Provide the [x, y] coordinate of the cell's center where the given text is located.  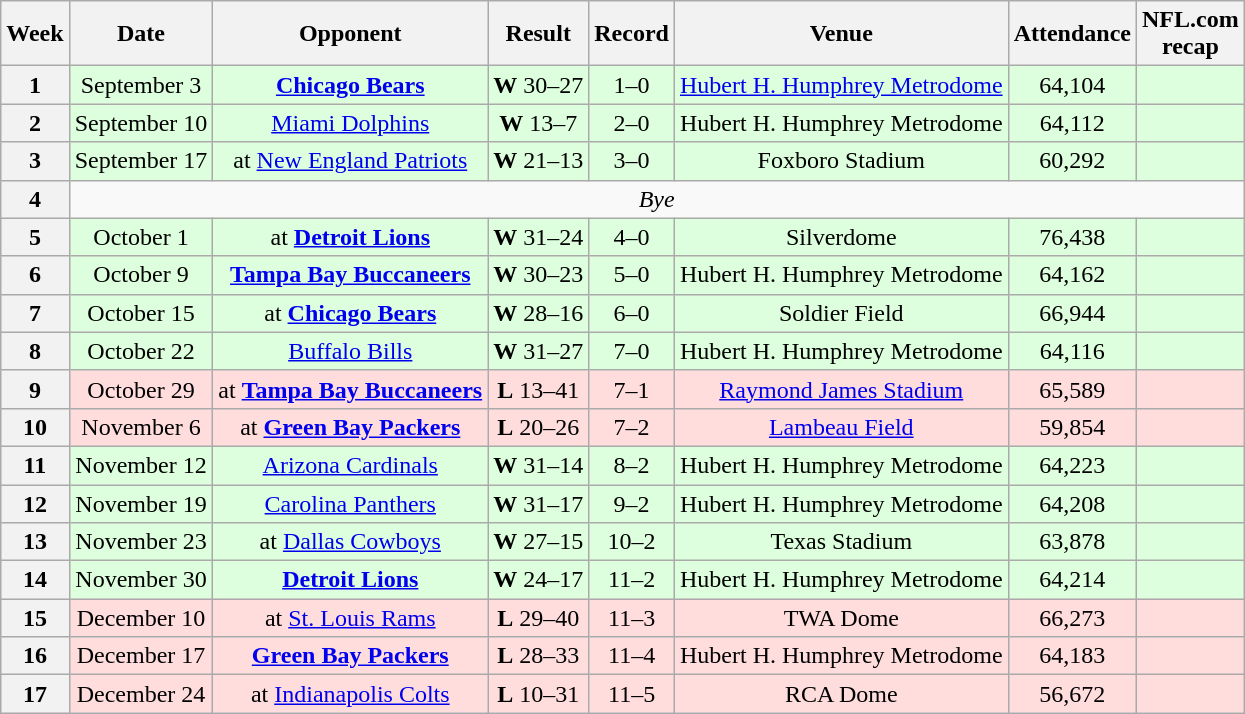
66,944 [1072, 313]
W 13–7 [538, 123]
Raymond James Stadium [841, 389]
6 [35, 275]
Miami Dolphins [350, 123]
Silverdome [841, 237]
17 [35, 694]
2–0 [632, 123]
November 12 [141, 465]
Buffalo Bills [350, 351]
63,878 [1072, 542]
TWA Dome [841, 618]
at Green Bay Packers [350, 427]
November 30 [141, 580]
December 10 [141, 618]
59,854 [1072, 427]
November 6 [141, 427]
at Detroit Lions [350, 237]
October 1 [141, 237]
Date [141, 34]
11 [35, 465]
65,589 [1072, 389]
Record [632, 34]
L 28–33 [538, 656]
64,214 [1072, 580]
Detroit Lions [350, 580]
56,672 [1072, 694]
5 [35, 237]
4–0 [632, 237]
64,112 [1072, 123]
October 22 [141, 351]
11–2 [632, 580]
1 [35, 85]
October 9 [141, 275]
September 17 [141, 161]
at Tampa Bay Buccaneers [350, 389]
11–3 [632, 618]
at Chicago Bears [350, 313]
September 10 [141, 123]
6–0 [632, 313]
7 [35, 313]
7–1 [632, 389]
1–0 [632, 85]
W 31–17 [538, 503]
10–2 [632, 542]
L 20–26 [538, 427]
64,223 [1072, 465]
12 [35, 503]
Result [538, 34]
66,273 [1072, 618]
Chicago Bears [350, 85]
15 [35, 618]
Venue [841, 34]
3–0 [632, 161]
7–2 [632, 427]
L 13–41 [538, 389]
13 [35, 542]
W 30–27 [538, 85]
Opponent [350, 34]
64,162 [1072, 275]
Green Bay Packers [350, 656]
NFL.comrecap [1191, 34]
W 27–15 [538, 542]
September 3 [141, 85]
W 21–13 [538, 161]
64,183 [1072, 656]
at Indianapolis Colts [350, 694]
W 30–23 [538, 275]
3 [35, 161]
11–5 [632, 694]
7–0 [632, 351]
at Dallas Cowboys [350, 542]
at New England Patriots [350, 161]
L 29–40 [538, 618]
64,104 [1072, 85]
December 24 [141, 694]
10 [35, 427]
Tampa Bay Buccaneers [350, 275]
Week [35, 34]
Arizona Cardinals [350, 465]
Carolina Panthers [350, 503]
W 31–14 [538, 465]
at St. Louis Rams [350, 618]
W 31–24 [538, 237]
Bye [656, 199]
14 [35, 580]
4 [35, 199]
RCA Dome [841, 694]
Lambeau Field [841, 427]
8–2 [632, 465]
Foxboro Stadium [841, 161]
64,116 [1072, 351]
L 10–31 [538, 694]
16 [35, 656]
5–0 [632, 275]
October 29 [141, 389]
November 19 [141, 503]
November 23 [141, 542]
64,208 [1072, 503]
W 28–16 [538, 313]
11–4 [632, 656]
9 [35, 389]
8 [35, 351]
October 15 [141, 313]
December 17 [141, 656]
Attendance [1072, 34]
9–2 [632, 503]
Soldier Field [841, 313]
60,292 [1072, 161]
2 [35, 123]
76,438 [1072, 237]
W 31–27 [538, 351]
Texas Stadium [841, 542]
W 24–17 [538, 580]
